Provide the (X, Y) coordinate of the cell's center where the given text is located.  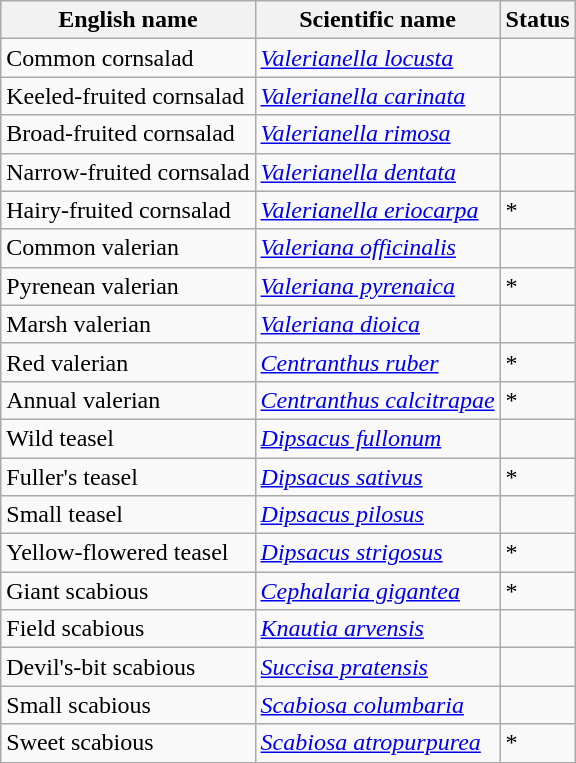
Fuller's teasel (128, 477)
Narrow-fruited cornsalad (128, 172)
Annual valerian (128, 400)
Dipsacus strigosus (378, 553)
Giant scabious (128, 591)
Dipsacus pilosus (378, 515)
Common cornsalad (128, 58)
Centranthus calcitrapae (378, 400)
Dipsacus fullonum (378, 438)
Marsh valerian (128, 324)
Scabiosa atropurpurea (378, 743)
Succisa pratensis (378, 667)
Small scabious (128, 705)
Valerianella rimosa (378, 134)
Scientific name (378, 20)
Dipsacus sativus (378, 477)
Valerianella dentata (378, 172)
Valeriana officinalis (378, 248)
Valerianella carinata (378, 96)
Wild teasel (128, 438)
Status (538, 20)
Sweet scabious (128, 743)
Valerianella locusta (378, 58)
Common valerian (128, 248)
Devil's-bit scabious (128, 667)
Valerianella eriocarpa (378, 210)
Field scabious (128, 629)
Knautia arvensis (378, 629)
Red valerian (128, 362)
Small teasel (128, 515)
Centranthus ruber (378, 362)
Keeled-fruited cornsalad (128, 96)
Valeriana pyrenaica (378, 286)
Broad-fruited cornsalad (128, 134)
Scabiosa columbaria (378, 705)
Yellow-flowered teasel (128, 553)
Hairy-fruited cornsalad (128, 210)
Pyrenean valerian (128, 286)
Valeriana dioica (378, 324)
English name (128, 20)
Cephalaria gigantea (378, 591)
